Determine the (x, y) coordinate at the center of the cell enclosing the given text.  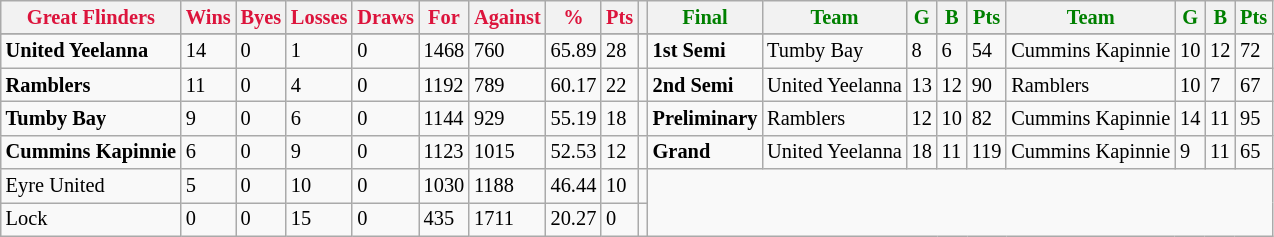
55.19 (574, 118)
67 (1254, 85)
Lock (91, 219)
28 (620, 51)
Preliminary (706, 118)
8 (922, 51)
65 (1254, 152)
1st Semi (706, 51)
82 (986, 118)
Losses (319, 17)
65.89 (574, 51)
For (444, 17)
% (574, 17)
2nd Semi (706, 85)
1468 (444, 51)
1 (319, 51)
Grand (706, 152)
760 (508, 51)
Draws (385, 17)
7 (1220, 85)
46.44 (574, 186)
119 (986, 152)
5 (208, 186)
60.17 (574, 85)
15 (319, 219)
20.27 (574, 219)
Against (508, 17)
1192 (444, 85)
Eyre United (91, 186)
72 (1254, 51)
Great Flinders (91, 17)
1144 (444, 118)
789 (508, 85)
1123 (444, 152)
Wins (208, 17)
13 (922, 85)
22 (620, 85)
54 (986, 51)
4 (319, 85)
1015 (508, 152)
435 (444, 219)
929 (508, 118)
1711 (508, 219)
52.53 (574, 152)
95 (1254, 118)
90 (986, 85)
1030 (444, 186)
1188 (508, 186)
Byes (261, 17)
Final (706, 17)
